For the text-containing cell, return its midpoint in (X, Y) coordinate format. 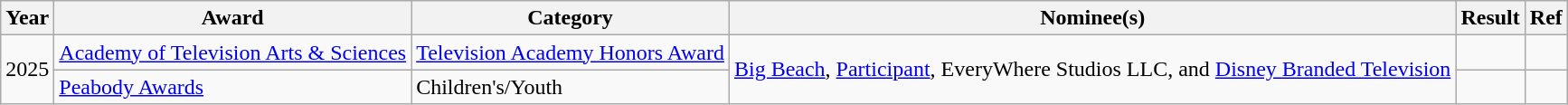
Ref (1546, 18)
Academy of Television Arts & Sciences (233, 52)
Children's/Youth (571, 87)
2025 (27, 70)
Award (233, 18)
Category (571, 18)
Peabody Awards (233, 87)
Big Beach, Participant, EveryWhere Studios LLC, and Disney Branded Television (1092, 70)
Nominee(s) (1092, 18)
Result (1490, 18)
Television Academy Honors Award (571, 52)
Year (27, 18)
